Find where the given text appears and provide that cell's center as [X, Y] coordinate. 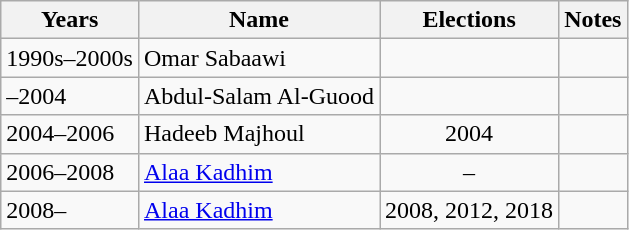
1990s–2000s [70, 58]
2004–2006 [70, 134]
– [470, 172]
Abdul-Salam Al-Guood [258, 96]
Years [70, 20]
2006–2008 [70, 172]
Elections [470, 20]
2004 [470, 134]
Omar Sabaawi [258, 58]
Name [258, 20]
–2004 [70, 96]
2008, 2012, 2018 [470, 210]
2008– [70, 210]
Hadeeb Majhoul [258, 134]
Notes [593, 20]
